Provide the (x, y) coordinate of the cell's center where the given text is located.  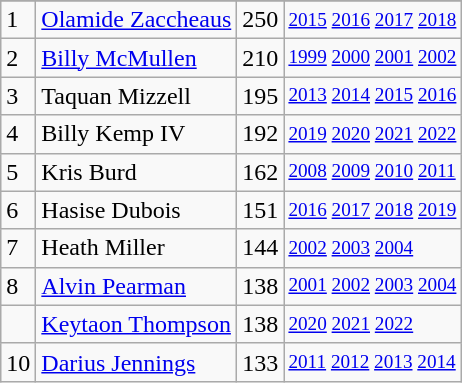
2013 2014 2015 2016 (372, 96)
Heath Miller (136, 248)
2 (18, 58)
151 (260, 210)
2015 2016 2017 2018 (372, 20)
250 (260, 20)
8 (18, 286)
2020 2021 2022 (372, 324)
7 (18, 248)
5 (18, 172)
Taquan Mizzell (136, 96)
3 (18, 96)
1999 2000 2001 2002 (372, 58)
133 (260, 362)
192 (260, 134)
210 (260, 58)
Kris Burd (136, 172)
6 (18, 210)
2001 2002 2003 2004 (372, 286)
2016 2017 2018 2019 (372, 210)
2002 2003 2004 (372, 248)
Billy McMullen (136, 58)
2011 2012 2013 2014 (372, 362)
Olamide Zaccheaus (136, 20)
4 (18, 134)
162 (260, 172)
144 (260, 248)
Alvin Pearman (136, 286)
2008 2009 2010 2011 (372, 172)
Keytaon Thompson (136, 324)
195 (260, 96)
2019 2020 2021 2022 (372, 134)
Billy Kemp IV (136, 134)
Hasise Dubois (136, 210)
Darius Jennings (136, 362)
1 (18, 20)
10 (18, 362)
